Pinpoint the cell where the given text exists, returning its (x, y) midpoint coordinate. 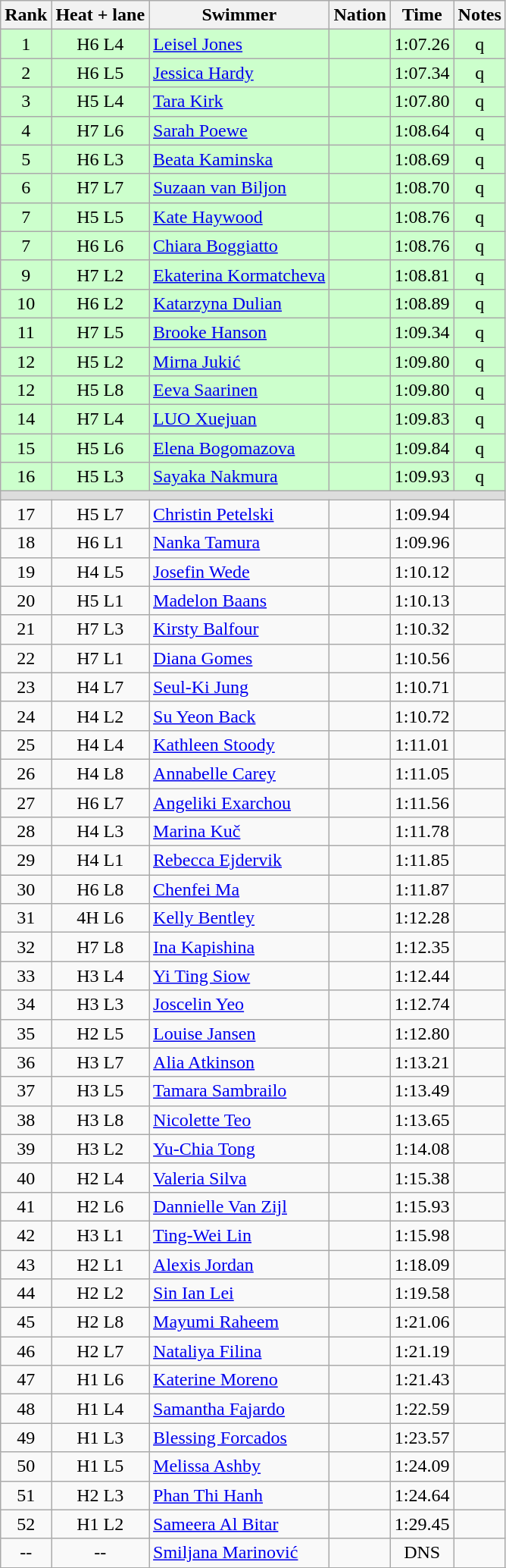
H1 L4 (100, 1409)
Sayaka Nakmura (239, 477)
LUO Xuejuan (239, 419)
1:07.26 (422, 44)
26 (26, 773)
Samantha Fajardo (239, 1409)
1:08.69 (422, 159)
H1 L3 (100, 1438)
24 (26, 716)
DNS (422, 1553)
Rank (26, 15)
1:08.64 (422, 130)
35 (26, 1033)
27 (26, 803)
1:09.93 (422, 477)
Nation (360, 15)
H7 L5 (100, 332)
46 (26, 1351)
Joscelin Yeo (239, 1005)
1:10.56 (422, 658)
1:09.34 (422, 332)
H7 L7 (100, 188)
1:07.80 (422, 102)
H6 L6 (100, 246)
Mayumi Raheem (239, 1322)
Suzaan van Biljon (239, 188)
H2 L3 (100, 1495)
20 (26, 601)
H6 L7 (100, 803)
51 (26, 1495)
22 (26, 658)
41 (26, 1206)
H1 L5 (100, 1466)
H4 L1 (100, 861)
1:10.13 (422, 601)
25 (26, 745)
19 (26, 572)
36 (26, 1062)
18 (26, 543)
1:12.28 (422, 918)
1:09.84 (422, 448)
H7 L1 (100, 658)
Blessing Forcados (239, 1438)
Notes (479, 15)
1:19.58 (422, 1294)
Madelon Baans (239, 601)
33 (26, 976)
Tamara Sambrailo (239, 1091)
1:12.74 (422, 1005)
Tara Kirk (239, 102)
1:12.35 (422, 947)
44 (26, 1294)
H3 L5 (100, 1091)
1:15.38 (422, 1178)
1:08.81 (422, 274)
Mirna Jukić (239, 362)
H3 L7 (100, 1062)
H5 L5 (100, 217)
1:10.32 (422, 629)
H2 L2 (100, 1294)
H6 L1 (100, 543)
48 (26, 1409)
4H L6 (100, 918)
Eeva Saarinen (239, 390)
Beata Kaminska (239, 159)
31 (26, 918)
1:12.80 (422, 1033)
Jessica Hardy (239, 73)
1:13.49 (422, 1091)
1:13.21 (422, 1062)
28 (26, 832)
1:07.34 (422, 73)
H4 L8 (100, 773)
1:23.57 (422, 1438)
Katerine Moreno (239, 1380)
H3 L1 (100, 1235)
Angeliki Exarchou (239, 803)
H6 L4 (100, 44)
1:21.19 (422, 1351)
1:12.44 (422, 976)
H7 L8 (100, 947)
1:14.08 (422, 1149)
1:24.09 (422, 1466)
H5 L6 (100, 448)
1:29.45 (422, 1524)
H5 L3 (100, 477)
1:11.01 (422, 745)
H4 L5 (100, 572)
40 (26, 1178)
1 (26, 44)
1:21.06 (422, 1322)
Ina Kapishina (239, 947)
H4 L4 (100, 745)
H1 L6 (100, 1380)
47 (26, 1380)
Alia Atkinson (239, 1062)
Dannielle Van Zijl (239, 1206)
Nataliya Filina (239, 1351)
14 (26, 419)
H2 L7 (100, 1351)
2 (26, 73)
50 (26, 1466)
Alexis Jordan (239, 1264)
32 (26, 947)
5 (26, 159)
Seul-Ki Jung (239, 687)
Katarzyna Dulian (239, 303)
Josefin Wede (239, 572)
H3 L8 (100, 1120)
Kathleen Stoody (239, 745)
34 (26, 1005)
1:15.98 (422, 1235)
38 (26, 1120)
49 (26, 1438)
1:11.85 (422, 861)
Nanka Tamura (239, 543)
1:10.71 (422, 687)
H7 L2 (100, 274)
52 (26, 1524)
23 (26, 687)
H7 L6 (100, 130)
H5 L8 (100, 390)
Nicolette Teo (239, 1120)
Ting-Wei Lin (239, 1235)
1:11.87 (422, 889)
Phan Thi Hanh (239, 1495)
4 (26, 130)
H4 L3 (100, 832)
9 (26, 274)
H5 L2 (100, 362)
Christin Petelski (239, 514)
H2 L6 (100, 1206)
1:11.05 (422, 773)
1:11.78 (422, 832)
Marina Kuč (239, 832)
H2 L8 (100, 1322)
1:08.70 (422, 188)
H2 L4 (100, 1178)
H5 L7 (100, 514)
Kelly Bentley (239, 918)
Smiljana Marinović (239, 1553)
1:18.09 (422, 1264)
H6 L5 (100, 73)
1:22.59 (422, 1409)
H7 L4 (100, 419)
Swimmer (239, 15)
10 (26, 303)
45 (26, 1322)
H6 L2 (100, 303)
Elena Bogomazova (239, 448)
1:10.72 (422, 716)
H3 L4 (100, 976)
1:08.89 (422, 303)
1:09.94 (422, 514)
H2 L1 (100, 1264)
43 (26, 1264)
Su Yeon Back (239, 716)
H3 L3 (100, 1005)
Sin Ian Lei (239, 1294)
Chiara Boggiatto (239, 246)
30 (26, 889)
29 (26, 861)
H6 L8 (100, 889)
Time (422, 15)
39 (26, 1149)
H6 L3 (100, 159)
Sameera Al Bitar (239, 1524)
H5 L4 (100, 102)
17 (26, 514)
Louise Jansen (239, 1033)
Leisel Jones (239, 44)
Melissa Ashby (239, 1466)
1:10.12 (422, 572)
H2 L5 (100, 1033)
1:09.96 (422, 543)
Yu-Chia Tong (239, 1149)
H3 L2 (100, 1149)
H7 L3 (100, 629)
H4 L7 (100, 687)
Annabelle Carey (239, 773)
H5 L1 (100, 601)
1:21.43 (422, 1380)
Kirsty Balfour (239, 629)
1:15.93 (422, 1206)
Kate Haywood (239, 217)
6 (26, 188)
11 (26, 332)
Rebecca Ejdervik (239, 861)
42 (26, 1235)
21 (26, 629)
1:11.56 (422, 803)
H4 L2 (100, 716)
Valeria Silva (239, 1178)
3 (26, 102)
Heat + lane (100, 15)
Ekaterina Kormatcheva (239, 274)
15 (26, 448)
Yi Ting Siow (239, 976)
Brooke Hanson (239, 332)
16 (26, 477)
1:13.65 (422, 1120)
H1 L2 (100, 1524)
1:24.64 (422, 1495)
Sarah Poewe (239, 130)
1:09.83 (422, 419)
Chenfei Ma (239, 889)
37 (26, 1091)
Diana Gomes (239, 658)
